Output the (X, Y) coordinate of the center of the cell containing the given text.  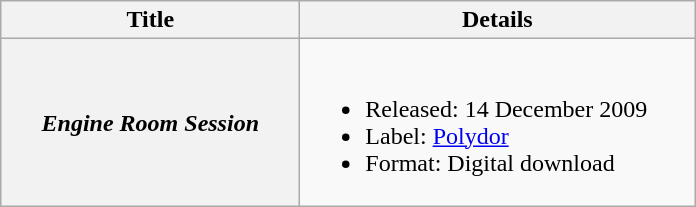
Released: 14 December 2009Label: PolydorFormat: Digital download (498, 122)
Engine Room Session (150, 122)
Details (498, 20)
Title (150, 20)
